Return [x, y] of the center of cell containing provided text 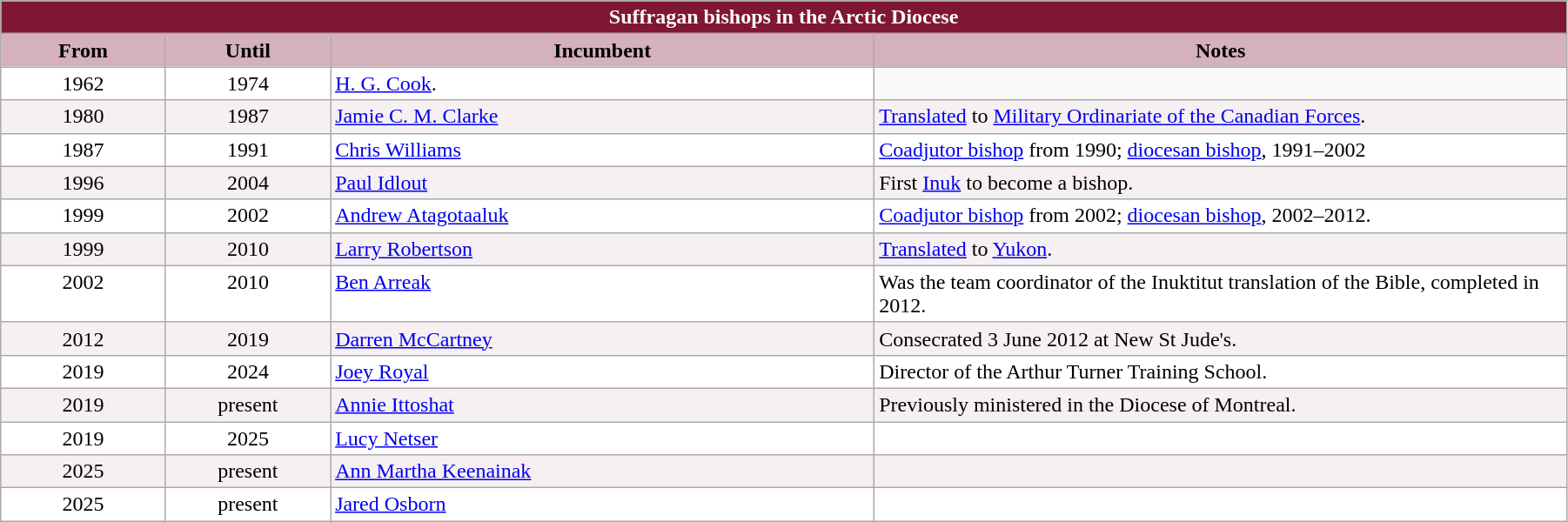
Andrew Atagotaaluk [602, 216]
Darren McCartney [602, 338]
Translated to Yukon. [1221, 249]
Paul Idlout [602, 183]
1962 [84, 84]
Joey Royal [602, 371]
Lucy Netser [602, 438]
Coadjutor bishop from 2002; diocesan bishop, 2002–2012. [1221, 216]
1974 [247, 84]
Was the team coordinator of the Inuktitut translation of the Bible, completed in 2012. [1221, 294]
First Inuk to become a bishop. [1221, 183]
Incumbent [602, 50]
Larry Robertson [602, 249]
Chris Williams [602, 150]
Coadjutor bishop from 1990; diocesan bishop, 1991–2002 [1221, 150]
Until [247, 50]
Ben Arreak [602, 294]
Ann Martha Keenainak [602, 472]
1996 [84, 183]
Consecrated 3 June 2012 at New St Jude's. [1221, 338]
2004 [247, 183]
1991 [247, 150]
H. G. Cook. [602, 84]
Annie Ittoshat [602, 405]
Jamie C. M. Clarke [602, 117]
2024 [247, 371]
Jared Osborn [602, 505]
Director of the Arthur Turner Training School. [1221, 371]
Previously ministered in the Diocese of Montreal. [1221, 405]
Translated to Military Ordinariate of the Canadian Forces. [1221, 117]
1980 [84, 117]
2012 [84, 338]
Notes [1221, 50]
Suffragan bishops in the Arctic Diocese [784, 17]
From [84, 50]
